Pinpoint the cell where the given text exists, returning its [x, y] midpoint coordinate. 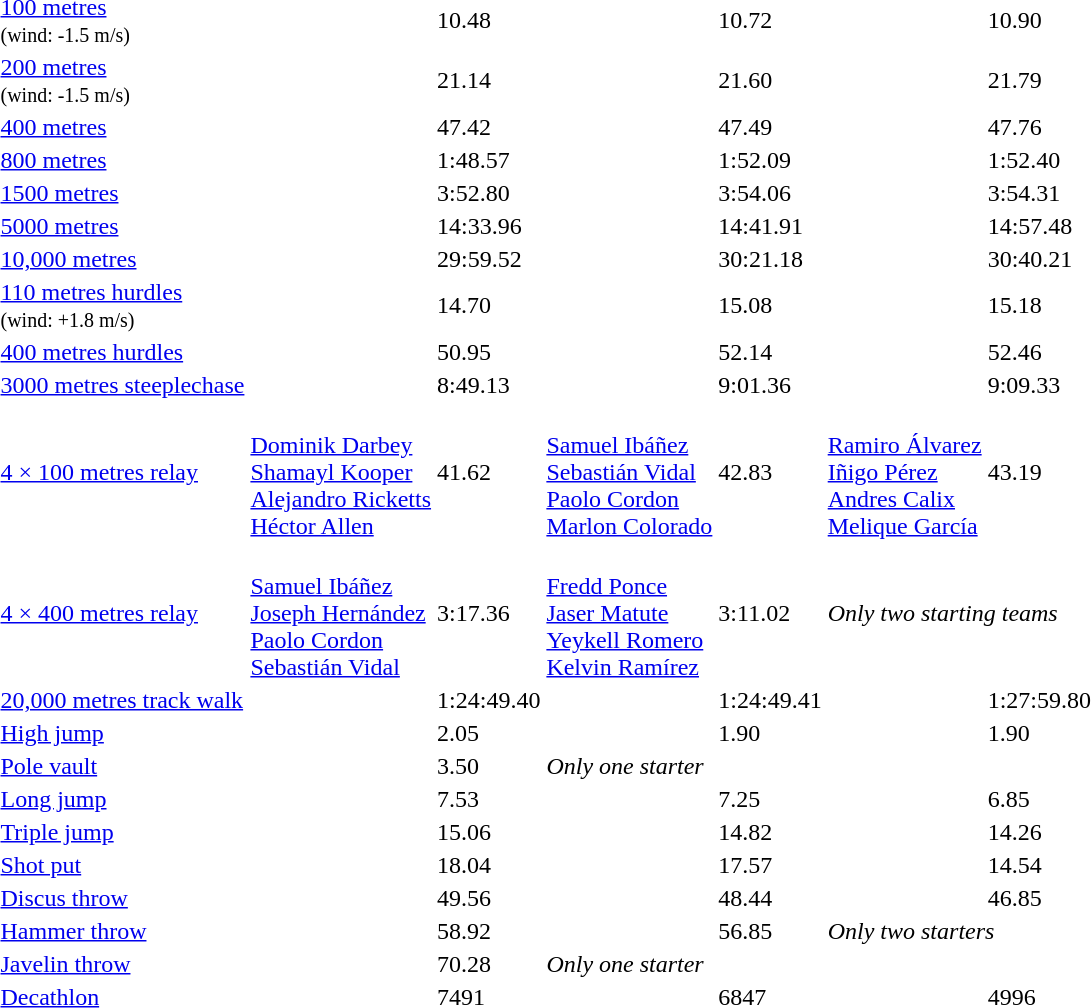
1:24:49.41 [770, 700]
17.57 [770, 865]
58.92 [489, 931]
18.04 [489, 865]
14.82 [770, 832]
Samuel Ibáñez Sebastián Vidal Paolo Cordon Marlon Colorado [630, 472]
14.70 [489, 306]
52.14 [770, 352]
48.44 [770, 898]
15.08 [770, 306]
3.50 [489, 766]
70.28 [489, 964]
47.49 [770, 127]
14:41.91 [770, 226]
Dominik Darbey Shamayl Kooper Alejandro Ricketts Héctor Allen [341, 472]
7.25 [770, 799]
41.62 [489, 472]
49.56 [489, 898]
3:17.36 [489, 613]
1:52.09 [770, 160]
1:48.57 [489, 160]
8:49.13 [489, 385]
7.53 [489, 799]
3:54.06 [770, 193]
29:59.52 [489, 259]
3:52.80 [489, 193]
56.85 [770, 931]
15.06 [489, 832]
21.14 [489, 80]
1.90 [770, 733]
1:24:49.40 [489, 700]
42.83 [770, 472]
47.42 [489, 127]
2.05 [489, 733]
Fredd Ponce Jaser Matute Yeykell Romero Kelvin Ramírez [630, 613]
14:33.96 [489, 226]
50.95 [489, 352]
30:21.18 [770, 259]
21.60 [770, 80]
Samuel Ibáñez Joseph Hernández Paolo Cordon Sebastián Vidal [341, 613]
9:01.36 [770, 385]
Ramiro Álvarez Iñigo Pérez Andres Calix Melique García [904, 472]
3:11.02 [770, 613]
